Search for the cell housing the specified text and yield its [x, y] center coordinate. 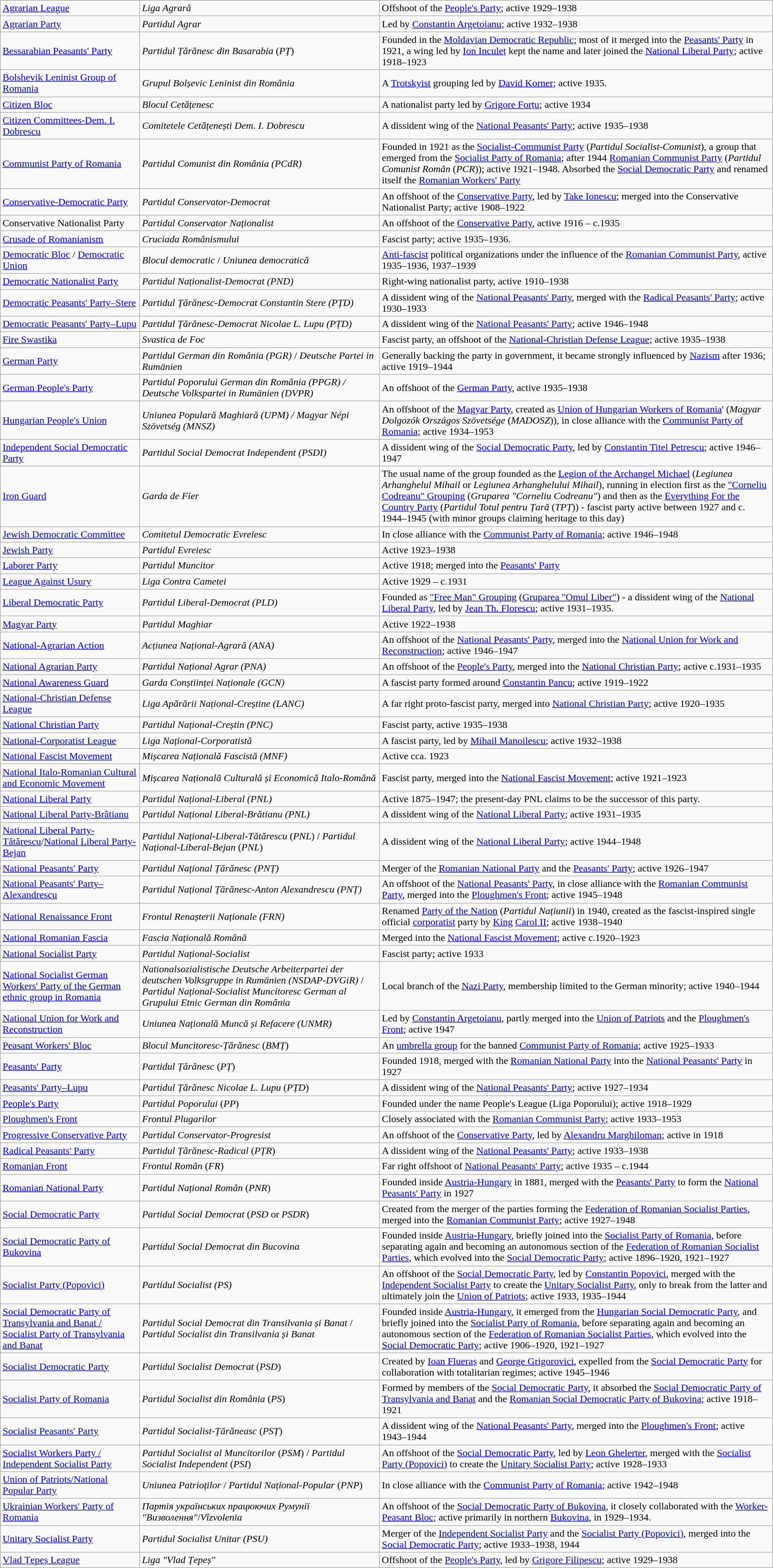
Citizen Committees-Dem. I. Dobrescu [70, 126]
Progressive Conservative Party [70, 1135]
An offshoot of the National Peasants' Party, in close alliance with the Romanian Communist Party, merged into the Ploughmen's Front; active 1945–1948 [576, 889]
An offshoot of the Conservative Party, active 1916 – c.1935 [576, 223]
Socialist Peasants' Party [70, 1431]
Partidul Țărănesc-Democrat Nicolae L. Lupu (PȚD) [259, 324]
Fascist party, merged into the National Fascist Movement; active 1921–1923 [576, 778]
Led by Constantin Argetoianu; active 1932–1938 [576, 24]
Partidul Socialist Democrat (PSD) [259, 1367]
Right-wing nationalist party, active 1910–1938 [576, 281]
Partidul German din România (PGR) / Deutsche Partei in Rumänien [259, 361]
Партія українських працюючих Румунії "Визволення"/Vîzvolenia [259, 1512]
Partidul Național Agrar (PNA) [259, 666]
Partidul Național-Liberal (PNL) [259, 799]
A dissident wing of the National Peasants' Party; active 1946–1948 [576, 324]
Partidul Poporului German din România (PPGR) / Deutsche Volkspartei in Rumänien (DVPR) [259, 388]
Liga "Vlad Țepeș" [259, 1560]
Uniunea Patrioților / Partidul Național-Popular (PNP) [259, 1485]
Liga Agrară [259, 8]
An offshoot of the People's Party, merged into the National Christian Party; active c.1931–1935 [576, 666]
German Party [70, 361]
Partidul Naționalist-Democrat (PND) [259, 281]
Offshoot of the People's Party; active 1929–1938 [576, 8]
Partidul Țărănesc-Radical (PȚR) [259, 1151]
Merged into the National Fascist Movement; active c.1920–1923 [576, 938]
Liga Național-Corporatistă [259, 741]
A dissident wing of the National Liberal Party; active 1931–1935 [576, 815]
Vlad Țepeș League [70, 1560]
Partidul Național Țărănesc (PNȚ) [259, 868]
Jewish Party [70, 550]
Partidul Socialist Unitar (PSU) [259, 1539]
Active 1929 – c.1931 [576, 581]
National Awareness Guard [70, 682]
Closely associated with the Romanian Communist Party; active 1933–1953 [576, 1119]
Partidul Muncitor [259, 566]
Active 1922–1938 [576, 624]
Socialist Party (Popovici) [70, 1285]
Agrarian League [70, 8]
Cruciada Românismului [259, 239]
Uniunea Populară Maghiară (UPM) / Magyar Népi Szövetség (MNSZ) [259, 420]
Partidul Maghiar [259, 624]
Crusade of Romanianism [70, 239]
Democratic Peasants' Party–Stere [70, 302]
Partidul Agrar [259, 24]
Partidul Țărănesc din Basarabia (PȚ) [259, 51]
Iron Guard [70, 496]
Liga Contra Cametei [259, 581]
Active 1923–1938 [576, 550]
National Union for Work and Reconstruction [70, 1024]
A Trotskyist grouping led by David Korner; active 1935. [576, 83]
Socialist Workers Party / Independent Socialist Party [70, 1458]
Uniunea Națională Muncă și Refacere (UNMR) [259, 1024]
Partidul Social Democrat (PSD or PSDR) [259, 1215]
Conservative Nationalist Party [70, 223]
A dissident wing of the National Peasants' Party, merged into the Ploughmen's Front; active 1943–1944 [576, 1431]
Garda Conștiinței Naționale (GCN) [259, 682]
Partidul Național-Socialist [259, 953]
Peasants' Party–Lupu [70, 1088]
Grupul Bolșevic Leninist din România [259, 83]
Active 1918; merged into the Peasants' Party [576, 566]
Founded 1918, merged with the Romanian National Party into the National Peasants' Party in 1927 [576, 1067]
National Fascist Movement [70, 756]
People's Party [70, 1104]
National Liberal Party-Tătărescu/National Liberal Party-Bejan [70, 841]
Active 1875–1947; the present-day PNL claims to be the successor of this party. [576, 799]
A far right proto-fascist party, merged into National Christian Party; active 1920–1935 [576, 703]
National Socialist German Workers' Party of the German ethnic group in Romania [70, 986]
Partidul Conservator-Democrat [259, 201]
Anti-fascist political organizations under the influence of the Romanian Communist Party, active 1935–1936, 1937–1939 [576, 260]
League Against Usury [70, 581]
Partidul Evreiesc [259, 550]
Partidul Socialist-Țărăneasc (PSȚ) [259, 1431]
Partidul Socialist al Muncitorilor (PSM) / Partidul Socialist Independent (PSI) [259, 1458]
Frontul Renașterii Naționale (FRN) [259, 917]
An offshoot of the National Peasants' Party, merged into the National Union for Work and Reconstruction; active 1946–1947 [576, 645]
Socialist Democratic Party [70, 1367]
Social Democratic Party of Bukovina [70, 1247]
Blocul Cetățenesc [259, 104]
Partidul Național-Creștin (PNC) [259, 725]
A dissident wing of the National Peasants' Party; active 1933–1938 [576, 1151]
Laborer Party [70, 566]
Fascist party; active 1933 [576, 953]
Founded inside Austria-Hungary in 1881, merged with the Peasants' Party to form the National Peasants' Party in 1927 [576, 1187]
A dissident wing of the National Peasants' Party, merged with the Radical Peasants' Party; active 1930–1933 [576, 302]
A dissident wing of the Social Democratic Party, led by Constantin Titel Petrescu; active 1946–1947 [576, 452]
Fascia Națională Română [259, 938]
Ukrainian Workers' Party of Romania [70, 1512]
Mișcarea Națională Culturală și Economică Italo-Română [259, 778]
An offshoot of the Conservative Party, led by Alexandru Marghiloman; active in 1918 [576, 1135]
Democratic Bloc / Democratic Union [70, 260]
Svastica de Foc [259, 340]
Active cca. 1923 [576, 756]
National Peasants' Party [70, 868]
Comitetele Cetățenești Dem. I. Dobrescu [259, 126]
Socialist Party of Romania [70, 1399]
Partidul Național Român (PNR) [259, 1187]
Garda de Fier [259, 496]
National Liberal Party-Brătianu [70, 815]
A nationalist party led by Grigore Forțu; active 1934 [576, 104]
Generally backing the party in government, it became strongly influenced by Nazism after 1936; active 1919–1944 [576, 361]
Partidul Social Democrat Independent (PSDI) [259, 452]
An offshoot of the Conservative Party, led by Take Ionescu; merged into the Conservative Nationalist Party; active 1908–1922 [576, 201]
Independent Social Democratic Party [70, 452]
Bolshevik Leninist Group of Romania [70, 83]
Fascist party; active 1935–1936. [576, 239]
Ploughmen's Front [70, 1119]
Founded as "Free Man" Grouping (Gruparea "Omul Liber") - a dissident wing of the National Liberal Party, led by Jean Th. Florescu; active 1931–1935. [576, 603]
Partidul Social Democrat din Bucovina [259, 1247]
Social Democratic Party [70, 1215]
Liga Apărării Național-Creștine (LANC) [259, 703]
Hungarian People's Union [70, 420]
Merger of the Independent Socialist Party and the Socialist Party (Popovici), merged into the Social Democratic Party; active 1933–1938, 1944 [576, 1539]
Blocul Muncitoresc-Țărănesc (BMȚ) [259, 1045]
Partidul Țărănesc (PȚ) [259, 1067]
Partidul Socialist (PS) [259, 1285]
National Socialist Party [70, 953]
Citizen Bloc [70, 104]
National Renaissance Front [70, 917]
In close alliance with the Communist Party of Romania; active 1942–1948 [576, 1485]
Frontul Român (FR) [259, 1166]
Democratic Nationalist Party [70, 281]
A dissident wing of the National Liberal Party; active 1944–1948 [576, 841]
Unitary Socialist Party [70, 1539]
National Christian Party [70, 725]
Liberal Democratic Party [70, 603]
Partidul Socialist din România (PS) [259, 1399]
National Italo-Romanian Cultural and Economic Movement [70, 778]
Merger of the Romanian National Party and the Peasants' Party; active 1926–1947 [576, 868]
Partidul Comunist din România (PCdR) [259, 163]
Jewish Democratic Committee [70, 534]
Agrarian Party [70, 24]
Partidul Poporului (PP) [259, 1104]
National Liberal Party [70, 799]
In close alliance with the Communist Party of Romania; active 1946–1948 [576, 534]
National Agrarian Party [70, 666]
Partidul Național Țărănesc-Anton Alexandrescu (PNȚ) [259, 889]
Fire Swastika [70, 340]
Frontul Plugarilor [259, 1119]
Led by Constantin Argetoianu, partly merged into the Union of Patriots and the Ploughmen's Front; active 1947 [576, 1024]
Far right offshoot of National Peasants' Party; active 1935 – c.1944 [576, 1166]
A fascist party, led by Mihail Manoilescu; active 1932–1938 [576, 741]
Radical Peasants' Party [70, 1151]
Offshoot of the People's Party, led by Grigore Filipescu; active 1929–1938 [576, 1560]
An offshoot of the German Party, active 1935–1938 [576, 388]
National-Agrarian Action [70, 645]
A dissident wing of the National Peasants' Party; active 1927–1934 [576, 1088]
Magyar Party [70, 624]
Romanian National Party [70, 1187]
Communist Party of Romania [70, 163]
Acțiunea Național-Agrară (ANA) [259, 645]
Bessarabian Peasants' Party [70, 51]
An umbrella group for the banned Communist Party of Romania; active 1925–1933 [576, 1045]
National-Corporatist League [70, 741]
Peasants' Party [70, 1067]
Social Democratic Party of Transylvania and Banat / Socialist Party of Transylvania and Banat [70, 1329]
Partidul Conservator-Progresist [259, 1135]
Romanian Front [70, 1166]
National Romanian Fascia [70, 938]
Union of Patriots/National Popular Party [70, 1485]
Partidul Național Liberal-Brătianu (PNL) [259, 815]
Partidul Conservator Naționalist [259, 223]
Partidul Național-Liberal-Tătărescu (PNL) / Partidul Național-Liberal-Bejan (PNL) [259, 841]
Mișcarea Națională Fascistă (MNF) [259, 756]
National Peasants' Party–Alexandrescu [70, 889]
Conservative-Democratic Party [70, 201]
Partidul Social Democrat din Transilvania și Banat / Partidul Socialist din Transilvania și Banat [259, 1329]
Fascist party, active 1935–1938 [576, 725]
A fascist party formed around Constantin Pancu; active 1919–1922 [576, 682]
Comitetul Democratic Evreiesc [259, 534]
Local branch of the Nazi Party, membership limited to the German minority; active 1940–1944 [576, 986]
Partidul Liberal-Democrat (PLD) [259, 603]
Peasant Workers' Bloc [70, 1045]
National-Christian Defense League [70, 703]
Founded under the name People's League (Liga Poporului); active 1918–1929 [576, 1104]
German People's Party [70, 388]
Blocul democratic / Uniunea democratică [259, 260]
Democratic Peasants' Party–Lupu [70, 324]
Fascist party, an offshoot of the National-Christian Defense League; active 1935–1938 [576, 340]
Partidul Țărănesc-Democrat Constantin Stere (PȚD) [259, 302]
Partidul Țărănesc Nicolae L. Lupu (PȚD) [259, 1088]
A dissident wing of the National Peasants' Party; active 1935–1938 [576, 126]
